Output the [X, Y] coordinate of the center of the cell containing the given text.  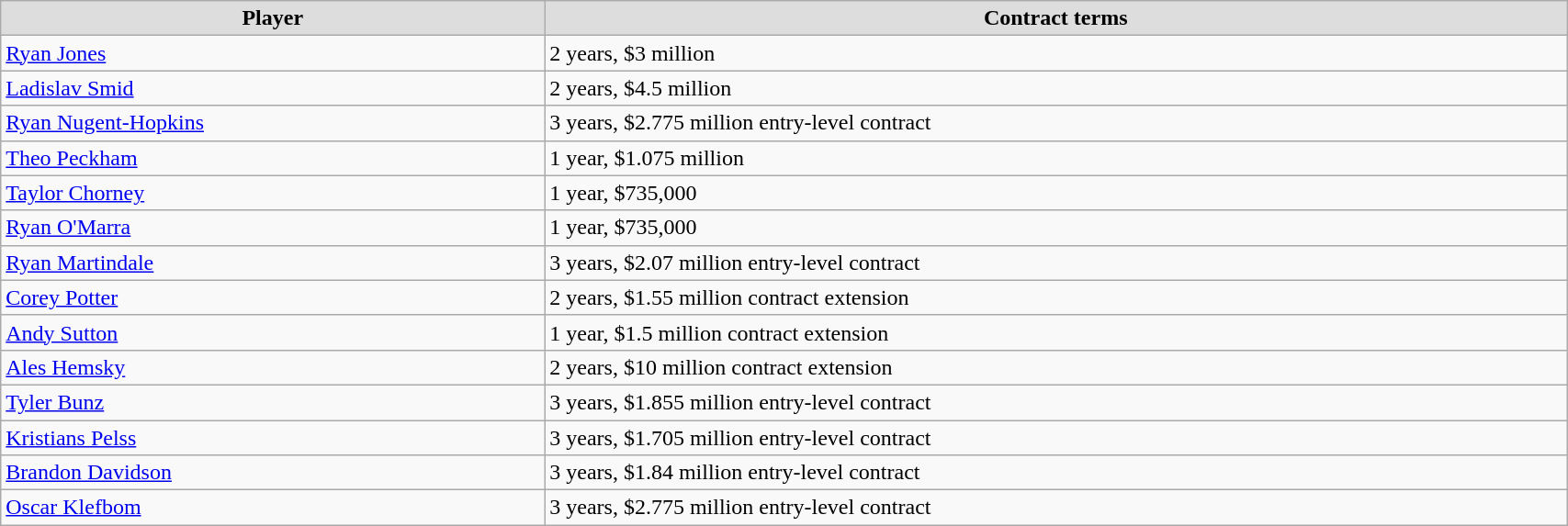
3 years, $1.84 million entry-level contract [1056, 473]
Oscar Klefbom [273, 508]
Player [273, 18]
1 year, $1.5 million contract extension [1056, 332]
3 years, $1.855 million entry-level contract [1056, 402]
Ryan O'Marra [273, 228]
Contract terms [1056, 18]
Ryan Jones [273, 53]
3 years, $1.705 million entry-level contract [1056, 438]
Ryan Martindale [273, 263]
Andy Sutton [273, 332]
2 years, $1.55 million contract extension [1056, 297]
1 year, $1.075 million [1056, 158]
3 years, $2.07 million entry-level contract [1056, 263]
Kristians Pelss [273, 438]
2 years, $4.5 million [1056, 88]
Ryan Nugent-Hopkins [273, 123]
Tyler Bunz [273, 402]
Ales Hemsky [273, 367]
Taylor Chorney [273, 193]
2 years, $10 million contract extension [1056, 367]
Ladislav Smid [273, 88]
Brandon Davidson [273, 473]
Theo Peckham [273, 158]
2 years, $3 million [1056, 53]
Corey Potter [273, 297]
